Capture the cell that displays the provided text and extract its (x, y) central coordinate. 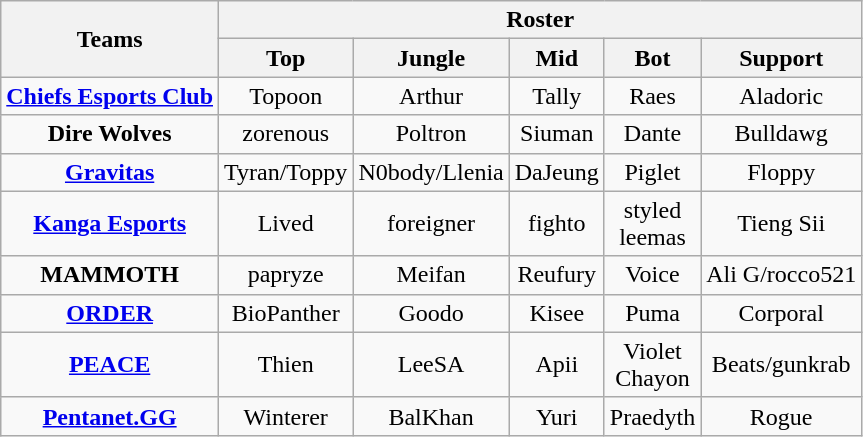
foreigner (431, 224)
Reufury (556, 275)
Pentanet.GG (110, 416)
Thien (286, 364)
Praedyth (652, 416)
VioletChayon (652, 364)
Teams (110, 39)
Dire Wolves (110, 134)
ORDER (110, 313)
LeeSA (431, 364)
Beats/gunkrab (782, 364)
DaJeung (556, 172)
Tieng Sii (782, 224)
Rogue (782, 416)
Arthur (431, 96)
Winterer (286, 416)
Tally (556, 96)
BalKhan (431, 416)
Gravitas (110, 172)
Ali G/rocco521 (782, 275)
Top (286, 58)
fighto (556, 224)
MAMMOTH (110, 275)
Siuman (556, 134)
zorenous (286, 134)
PEACE (110, 364)
Roster (540, 20)
Lived (286, 224)
styled leemas (652, 224)
Goodo (431, 313)
N0body/Llenia (431, 172)
Bot (652, 58)
papryze (286, 275)
Chiefs Esports Club (110, 96)
Puma (652, 313)
Bulldawg (782, 134)
Jungle (431, 58)
Meifan (431, 275)
Tyran/Toppy (286, 172)
Aladoric (782, 96)
Corporal (782, 313)
Raes (652, 96)
Voice (652, 275)
Floppy (782, 172)
Yuri (556, 416)
Kisee (556, 313)
Poltron (431, 134)
Topoon (286, 96)
Dante (652, 134)
Support (782, 58)
Piglet (652, 172)
Apii (556, 364)
Mid (556, 58)
Kanga Esports (110, 224)
BioPanther (286, 313)
